Pinpoint the cell where the given text exists, returning its [x, y] midpoint coordinate. 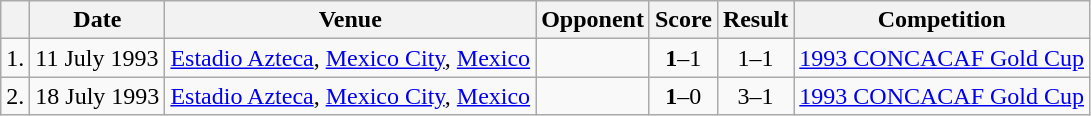
Result [755, 20]
1–0 [683, 96]
11 July 1993 [98, 58]
Score [683, 20]
2. [16, 96]
Opponent [593, 20]
Date [98, 20]
18 July 1993 [98, 96]
Venue [350, 20]
Competition [942, 20]
1. [16, 58]
3–1 [755, 96]
